Capture the cell that displays the provided text and extract its [X, Y] central coordinate. 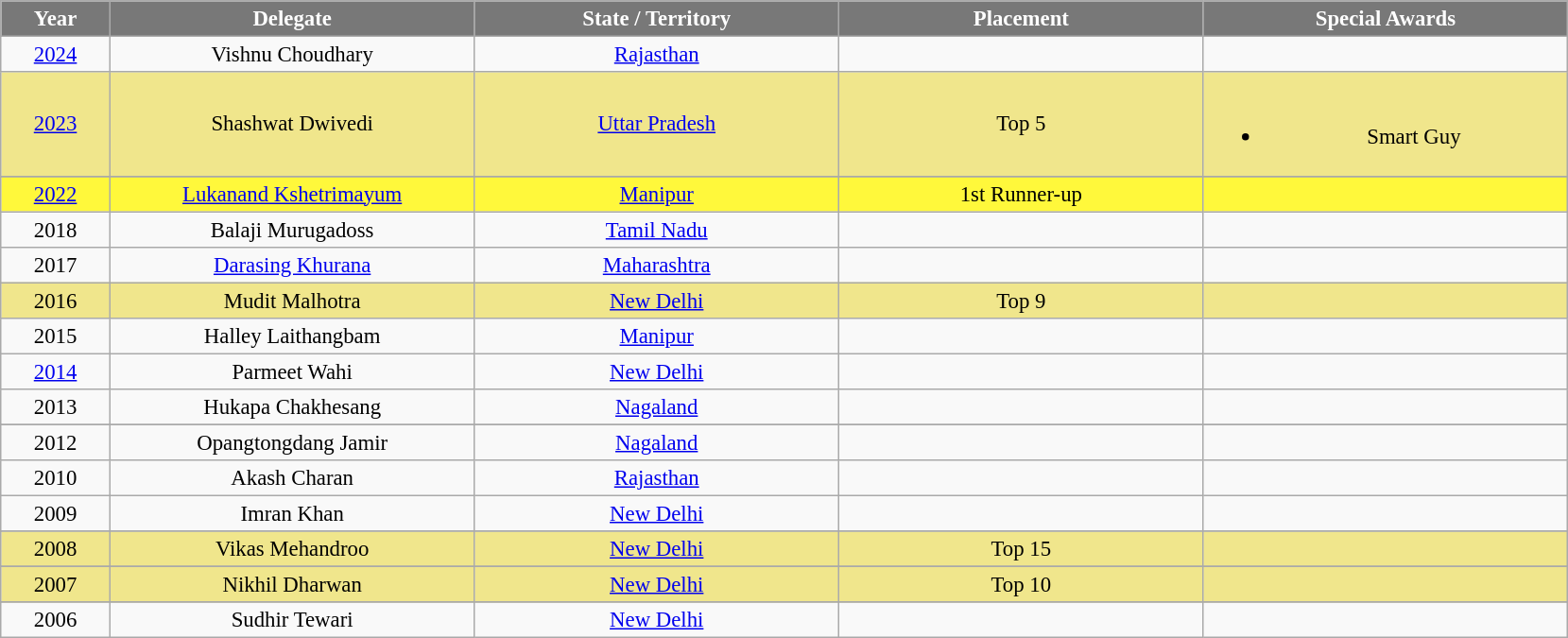
Top 10 [1022, 585]
Special Awards [1386, 19]
Smart Guy [1386, 124]
Vikas Mehandroo [292, 549]
1st Runner-up [1022, 194]
Shashwat Dwivedi [292, 124]
Imran Khan [292, 514]
Tamil Nadu [657, 230]
Vishnu Choudhary [292, 55]
2008 [56, 549]
2015 [56, 336]
Maharashtra [657, 265]
Halley Laithangbam [292, 336]
2012 [56, 442]
2023 [56, 124]
Sudhir Tewari [292, 620]
2017 [56, 265]
2007 [56, 585]
Lukanand Kshetrimayum [292, 194]
2009 [56, 514]
Top 15 [1022, 549]
State / Territory [657, 19]
2010 [56, 478]
Placement [1022, 19]
2013 [56, 407]
Akash Charan [292, 478]
Top 5 [1022, 124]
2018 [56, 230]
Balaji Murugadoss [292, 230]
Darasing Khurana [292, 265]
Top 9 [1022, 301]
Uttar Pradesh [657, 124]
2016 [56, 301]
Nikhil Dharwan [292, 585]
2014 [56, 371]
Parmeet Wahi [292, 371]
Year [56, 19]
Mudit Malhotra [292, 301]
Delegate [292, 19]
Opangtongdang Jamir [292, 442]
2024 [56, 55]
2006 [56, 620]
Hukapa Chakhesang [292, 407]
2022 [56, 194]
